Provide the [X, Y] coordinate of the cell's center where the given text is located.  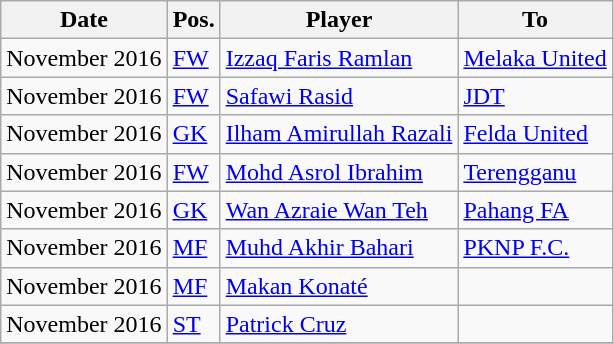
Ilham Amirullah Razali [339, 134]
Player [339, 20]
Felda United [535, 134]
Mohd Asrol Ibrahim [339, 172]
Safawi Rasid [339, 96]
JDT [535, 96]
To [535, 20]
Melaka United [535, 58]
Pahang FA [535, 210]
Izzaq Faris Ramlan [339, 58]
Terengganu [535, 172]
Date [84, 20]
Patrick Cruz [339, 324]
Muhd Akhir Bahari [339, 248]
PKNP F.C. [535, 248]
Makan Konaté [339, 286]
Pos. [194, 20]
Wan Azraie Wan Teh [339, 210]
ST [194, 324]
